Output the [x, y] coordinate of the center of the cell containing the given text.  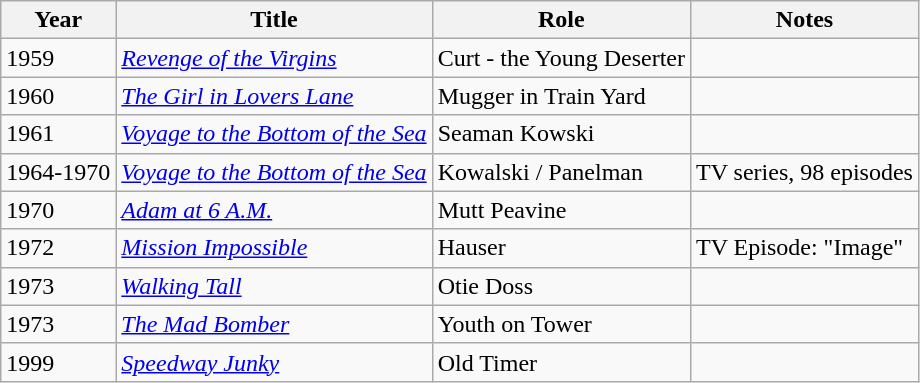
Speedway Junky [274, 362]
Mugger in Train Yard [561, 96]
Kowalski / Panelman [561, 172]
Notes [805, 20]
Walking Tall [274, 286]
1961 [58, 134]
Adam at 6 A.M. [274, 210]
The Mad Bomber [274, 324]
Mission Impossible [274, 248]
Youth on Tower [561, 324]
Hauser [561, 248]
Seaman Kowski [561, 134]
Role [561, 20]
1972 [58, 248]
1960 [58, 96]
1970 [58, 210]
Title [274, 20]
Mutt Peavine [561, 210]
TV series, 98 episodes [805, 172]
TV Episode: "Image" [805, 248]
1959 [58, 58]
1964-1970 [58, 172]
Old Timer [561, 362]
Otie Doss [561, 286]
Year [58, 20]
Revenge of the Virgins [274, 58]
The Girl in Lovers Lane [274, 96]
1999 [58, 362]
Curt - the Young Deserter [561, 58]
